From the cell containing the given text, extract its center point as (X, Y) coordinate. 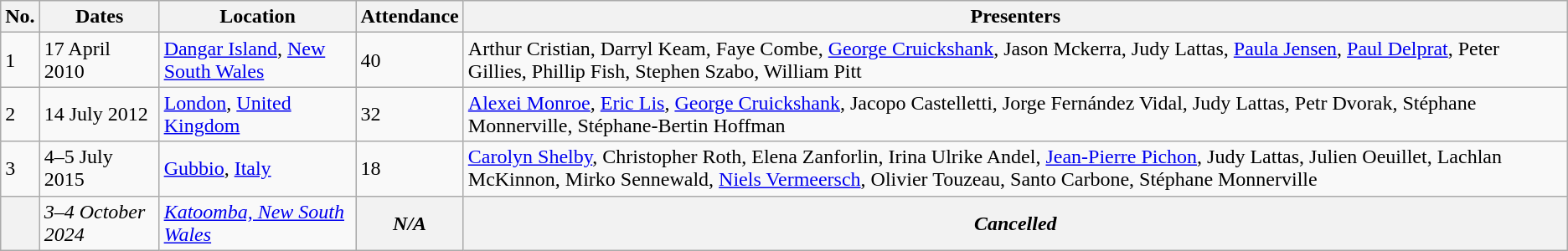
Attendance (410, 17)
17 April 2010 (99, 60)
3 (20, 169)
London, United Kingdom (258, 114)
1 (20, 60)
2 (20, 114)
Dangar Island, New South Wales (258, 60)
Presenters (1015, 17)
N/A (410, 223)
Location (258, 17)
14 July 2012 (99, 114)
Katoomba, New South Wales (258, 223)
Gubbio, Italy (258, 169)
Cancelled (1015, 223)
18 (410, 169)
Dates (99, 17)
4–5 July 2015 (99, 169)
3–4 October 2024 (99, 223)
32 (410, 114)
40 (410, 60)
No. (20, 17)
